Identify which cell holds the provided text, then report its (x, y) central coordinate. 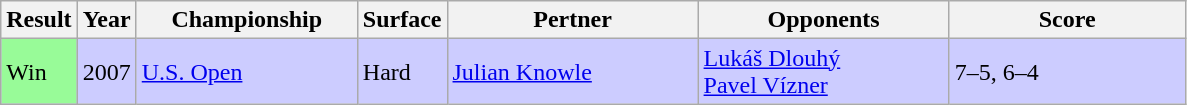
Opponents (824, 20)
U.S. Open (246, 72)
Pertner (572, 20)
Score (1067, 20)
Lukáš Dlouhý Pavel Vízner (824, 72)
Championship (246, 20)
Surface (402, 20)
Result (39, 20)
7–5, 6–4 (1067, 72)
Hard (402, 72)
Julian Knowle (572, 72)
2007 (106, 72)
Year (106, 20)
Win (39, 72)
